Return the [X, Y] coordinate for the center point of the cell that contains the specified text.  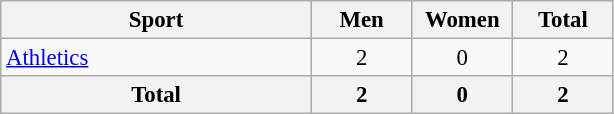
Athletics [156, 58]
Men [362, 20]
Sport [156, 20]
Women [462, 20]
